Output the [X, Y] coordinate of the center of the cell containing the given text.  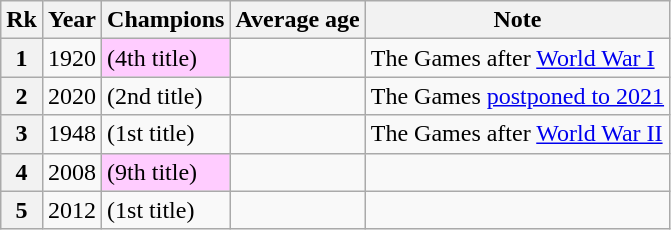
(9th title) [166, 172]
1 [22, 58]
1948 [72, 134]
The Games postponed to 2021 [517, 96]
2020 [72, 96]
Average age [298, 20]
5 [22, 210]
2008 [72, 172]
(4th title) [166, 58]
Champions [166, 20]
1920 [72, 58]
Year [72, 20]
The Games after World War II [517, 134]
Rk [22, 20]
(2nd title) [166, 96]
2 [22, 96]
4 [22, 172]
3 [22, 134]
2012 [72, 210]
The Games after World War I [517, 58]
Note [517, 20]
